Locate the cell with the specified text and output its [X, Y] center coordinate. 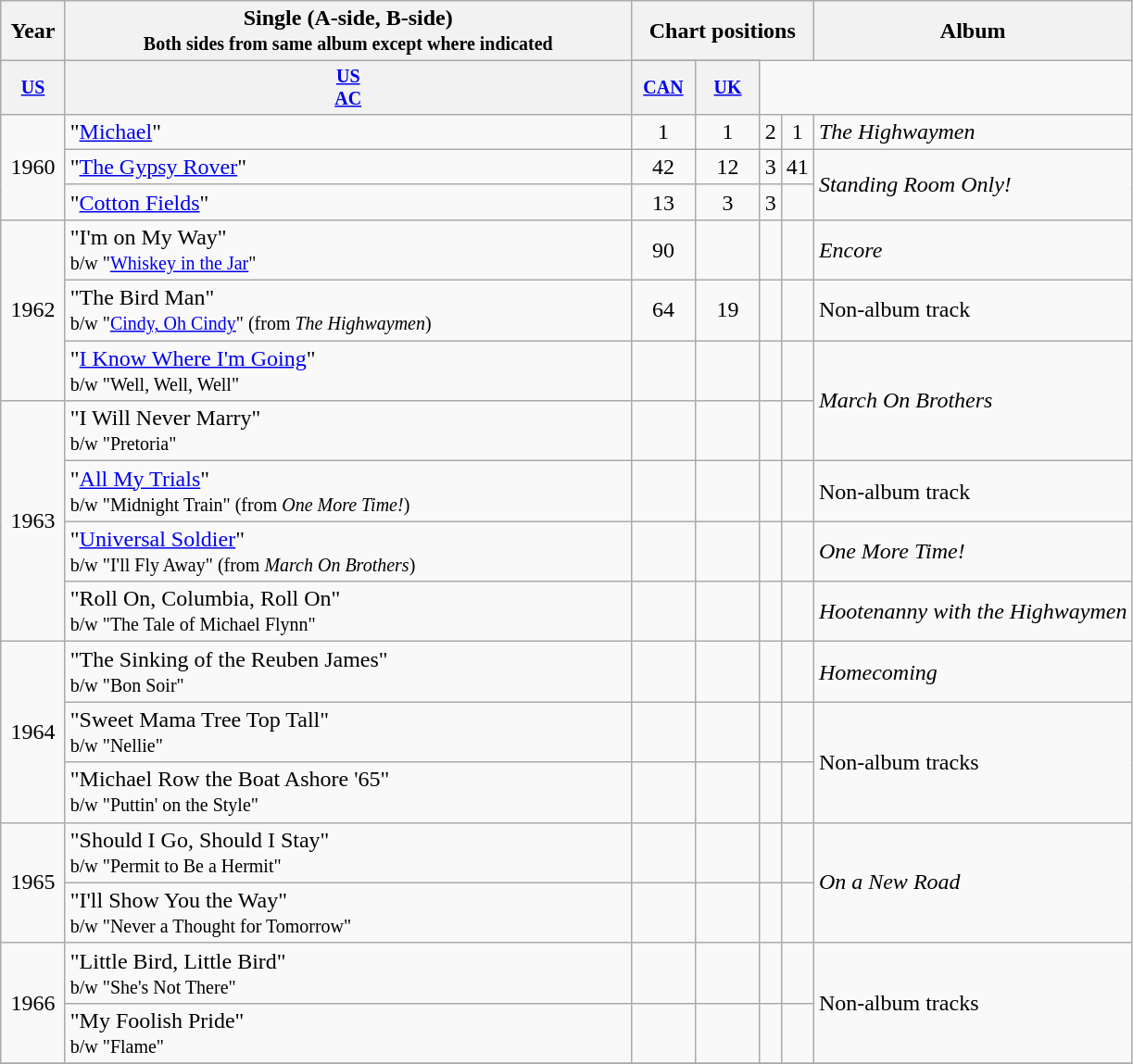
Homecoming [973, 672]
12 [728, 167]
UK [728, 87]
42 [663, 167]
"My Foolish Pride"b/w "Flame" [348, 1033]
"I'm on My Way"b/w "Whiskey in the Jar" [348, 250]
"The Sinking of the Reuben James"b/w "Bon Soir" [348, 672]
"Universal Soldier"b/w "I'll Fly Away" (from March On Brothers) [348, 552]
1965 [33, 882]
Album [973, 31]
On a New Road [973, 882]
"Michael" [348, 131]
1964 [33, 732]
"The Bird Man"b/w "Cindy, Oh Cindy" (from The Highwaymen) [348, 311]
Single (A-side, B-side)Both sides from same album except where indicated [348, 31]
1966 [33, 1003]
"I Know Where I'm Going"b/w "Well, Well, Well" [348, 370]
2 [771, 131]
"Little Bird, Little Bird"b/w "She's Not There" [348, 972]
90 [663, 250]
"Sweet Mama Tree Top Tall"b/w "Nellie" [348, 732]
13 [663, 202]
"I'll Show You the Way"b/w "Never a Thought for Tomorrow" [348, 913]
"Cotton Fields" [348, 202]
1960 [33, 167]
19 [728, 311]
1963 [33, 521]
41 [797, 167]
"Roll On, Columbia, Roll On"b/w "The Tale of Michael Flynn" [348, 611]
Hootenanny with the Highwaymen [973, 611]
USAC [348, 87]
One More Time! [973, 552]
Standing Room Only! [973, 184]
Chart positions [723, 31]
"Michael Row the Boat Ashore '65"b/w "Puttin' on the Style" [348, 793]
64 [663, 311]
Encore [973, 250]
Year [33, 31]
"I Will Never Marry"b/w "Pretoria" [348, 432]
"Should I Go, Should I Stay"b/w "Permit to Be a Hermit" [348, 852]
"All My Trials"b/w "Midnight Train" (from One More Time!) [348, 491]
US [33, 87]
CAN [663, 87]
1962 [33, 309]
The Highwaymen [973, 131]
"The Gypsy Rover" [348, 167]
March On Brothers [973, 401]
